From the cell containing the given text, extract its center point as [x, y] coordinate. 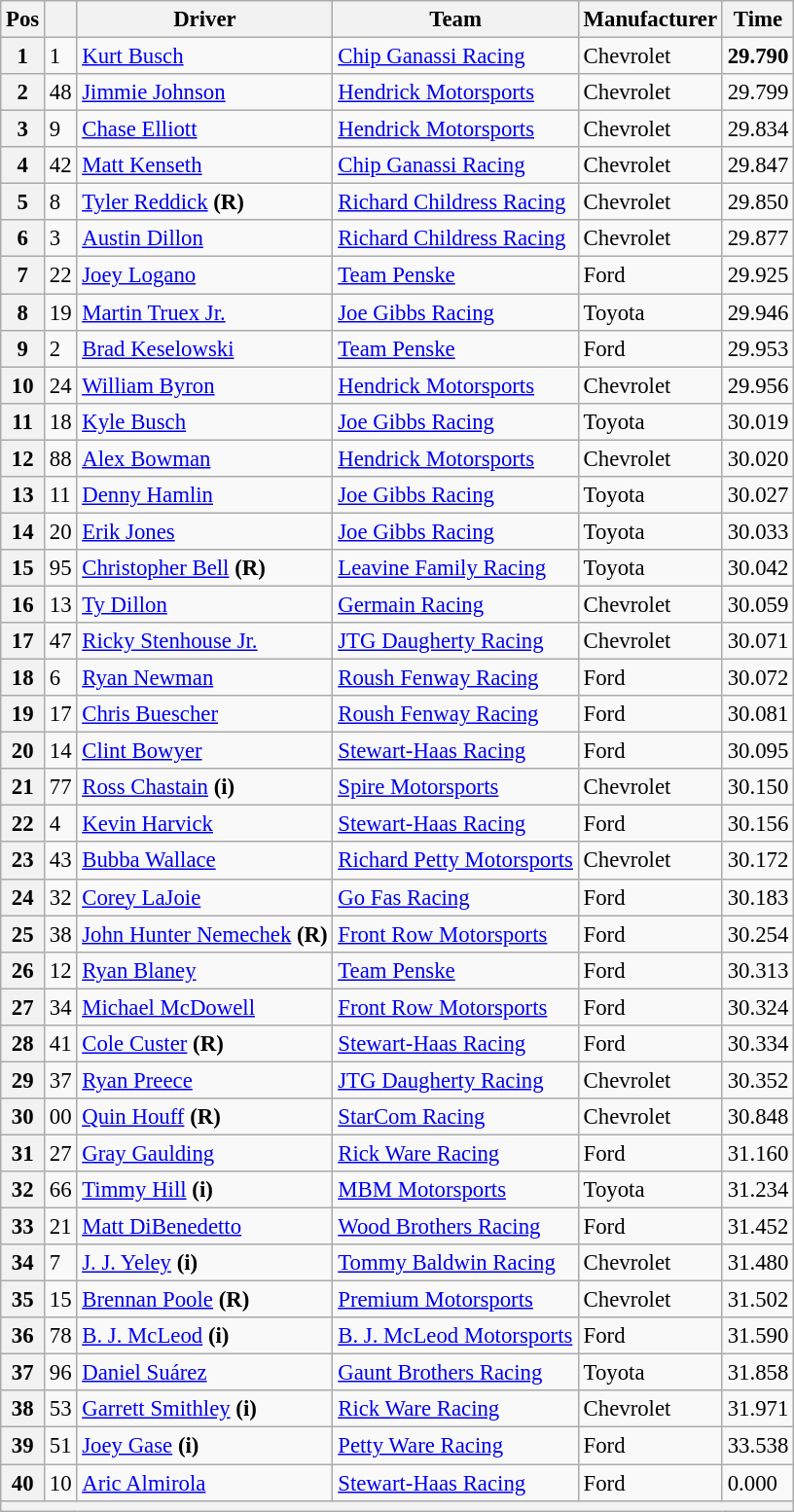
30.072 [757, 678]
31.160 [757, 1153]
Pos [23, 19]
B. J. McLeod Motorsports [455, 1336]
Clint Bowyer [204, 751]
29.847 [757, 165]
Garrett Smithley (i) [204, 1410]
Kyle Busch [204, 421]
31.452 [757, 1227]
30.081 [757, 714]
Ross Chastain (i) [204, 787]
16 [23, 604]
30.020 [757, 458]
Ryan Newman [204, 678]
30.156 [757, 824]
Jimmie Johnson [204, 92]
31.858 [757, 1373]
31.234 [757, 1190]
Matt DiBenedetto [204, 1227]
29.877 [757, 238]
31.590 [757, 1336]
Ryan Preece [204, 1080]
Bubba Wallace [204, 861]
Gaunt Brothers Racing [455, 1373]
Christopher Bell (R) [204, 568]
J. J. Yeley (i) [204, 1263]
30.071 [757, 641]
28 [23, 1044]
47 [60, 641]
29.850 [757, 202]
36 [23, 1336]
Austin Dillon [204, 238]
26 [23, 970]
Aric Almirola [204, 1483]
Kevin Harvick [204, 824]
29.790 [757, 56]
42 [60, 165]
30.324 [757, 1007]
Ricky Stenhouse Jr. [204, 641]
Alex Bowman [204, 458]
StarCom Racing [455, 1117]
John Hunter Nemechek (R) [204, 934]
Team [455, 19]
Brad Keselowski [204, 348]
Spire Motorsports [455, 787]
35 [23, 1300]
Corey LaJoie [204, 897]
Leavine Family Racing [455, 568]
88 [60, 458]
29.956 [757, 385]
30.334 [757, 1044]
31.502 [757, 1300]
Chris Buescher [204, 714]
25 [23, 934]
51 [60, 1446]
Manufacturer [650, 19]
30.848 [757, 1117]
30 [23, 1117]
Joey Logano [204, 275]
29.946 [757, 312]
Daniel Suárez [204, 1373]
95 [60, 568]
30.183 [757, 897]
23 [23, 861]
96 [60, 1373]
Tyler Reddick (R) [204, 202]
48 [60, 92]
Matt Kenseth [204, 165]
Ty Dillon [204, 604]
29.925 [757, 275]
Martin Truex Jr. [204, 312]
Quin Houff (R) [204, 1117]
30.042 [757, 568]
0.000 [757, 1483]
Denny Hamlin [204, 495]
30.019 [757, 421]
29.799 [757, 92]
Joey Gase (i) [204, 1446]
Premium Motorsports [455, 1300]
31 [23, 1153]
Wood Brothers Racing [455, 1227]
78 [60, 1336]
Kurt Busch [204, 56]
00 [60, 1117]
66 [60, 1190]
30.095 [757, 751]
39 [23, 1446]
Erik Jones [204, 531]
30.033 [757, 531]
30.027 [757, 495]
Driver [204, 19]
77 [60, 787]
30.172 [757, 861]
Ryan Blaney [204, 970]
Michael McDowell [204, 1007]
Cole Custer (R) [204, 1044]
29.834 [757, 129]
31.480 [757, 1263]
33 [23, 1227]
30.254 [757, 934]
Tommy Baldwin Racing [455, 1263]
Chase Elliott [204, 129]
31.971 [757, 1410]
Go Fas Racing [455, 897]
5 [23, 202]
29.953 [757, 348]
53 [60, 1410]
29 [23, 1080]
40 [23, 1483]
43 [60, 861]
30.150 [757, 787]
Germain Racing [455, 604]
Timmy Hill (i) [204, 1190]
30.313 [757, 970]
30.352 [757, 1080]
Petty Ware Racing [455, 1446]
33.538 [757, 1446]
Richard Petty Motorsports [455, 861]
30.059 [757, 604]
William Byron [204, 385]
MBM Motorsports [455, 1190]
Gray Gaulding [204, 1153]
B. J. McLeod (i) [204, 1336]
Time [757, 19]
41 [60, 1044]
Brennan Poole (R) [204, 1300]
